For the text-containing cell, return its midpoint in (x, y) coordinate format. 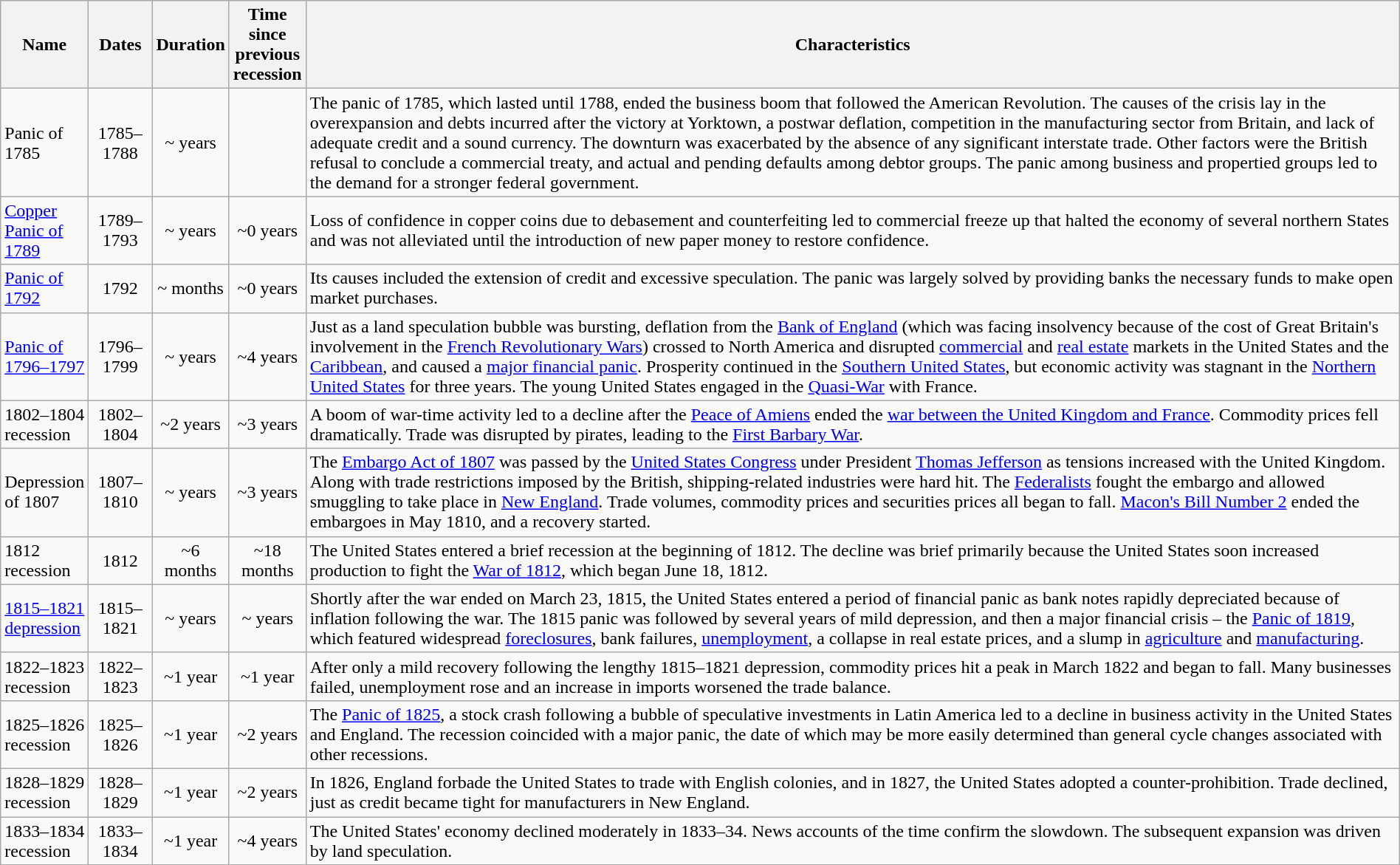
1815–1821 (120, 618)
1812 recession (44, 560)
1792 (120, 288)
1825–1826 recession (44, 734)
~18 months (267, 560)
Panic of 1796–1797 (44, 356)
1822–1823 recession (44, 677)
1802–1804 (120, 424)
~ months (191, 288)
Panic of 1785 (44, 143)
1789–1793 (120, 230)
Copper Panic of 1789 (44, 230)
1802–1804 recession (44, 424)
1828–1829 (120, 792)
1822–1823 (120, 677)
1807–1810 (120, 492)
Dates (120, 44)
1833–1834 (120, 841)
1825–1826 (120, 734)
Panic of 1792 (44, 288)
1796–1799 (120, 356)
Duration (191, 44)
1785–1788 (120, 143)
1812 (120, 560)
Characteristics (852, 44)
Depression of 1807 (44, 492)
Time since previous recession (267, 44)
1828–1829 recession (44, 792)
~6 months (191, 560)
Name (44, 44)
1833–1834 recession (44, 841)
1815–1821 depression (44, 618)
